Identify which cell holds the provided text, then report its [X, Y] central coordinate. 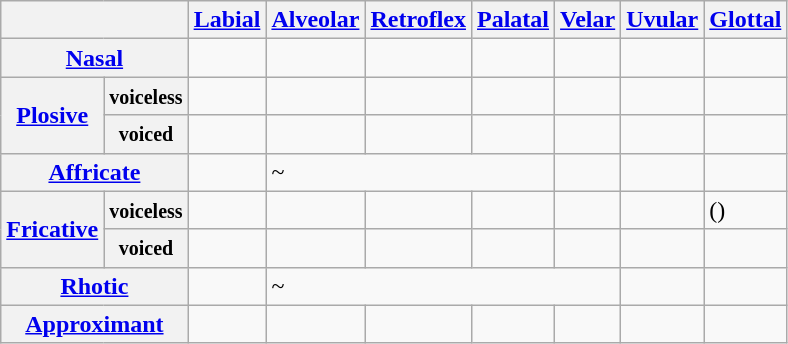
() [746, 210]
Rhotic [94, 286]
Labial [227, 20]
Palatal [512, 20]
Plosive [52, 115]
Alveolar [316, 20]
Fricative [52, 229]
Glottal [746, 20]
Velar [588, 20]
Approximant [94, 324]
Affricate [94, 172]
Nasal [94, 58]
Retroflex [418, 20]
Uvular [662, 20]
